Search for the cell housing the specified text and yield its [x, y] center coordinate. 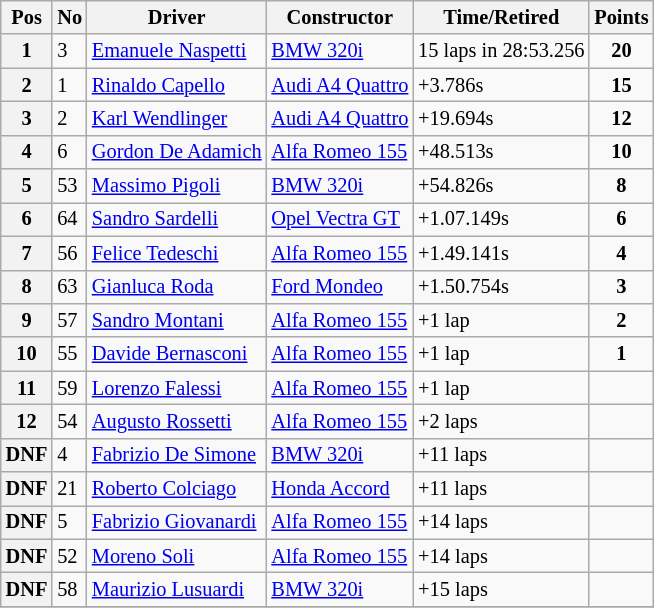
9 [27, 320]
+15 laps [501, 589]
Points [621, 17]
Ford Mondeo [340, 287]
Honda Accord [340, 489]
+54.826s [501, 186]
11 [27, 388]
Davide Bernasconi [177, 354]
+1.07.149s [501, 219]
15 [621, 85]
58 [70, 589]
63 [70, 287]
Emanuele Naspetti [177, 51]
Felice Tedeschi [177, 253]
Gianluca Roda [177, 287]
+1.50.754s [501, 287]
Moreno Soli [177, 556]
56 [70, 253]
59 [70, 388]
+3.786s [501, 85]
52 [70, 556]
Sandro Sardelli [177, 219]
64 [70, 219]
57 [70, 320]
Gordon De Adamich [177, 152]
54 [70, 421]
Pos [27, 17]
No [70, 17]
Massimo Pigoli [177, 186]
21 [70, 489]
+2 laps [501, 421]
Karl Wendlinger [177, 118]
20 [621, 51]
Maurizio Lusuardi [177, 589]
Fabrizio Giovanardi [177, 522]
7 [27, 253]
Sandro Montani [177, 320]
Constructor [340, 17]
Augusto Rossetti [177, 421]
Lorenzo Falessi [177, 388]
53 [70, 186]
55 [70, 354]
Opel Vectra GT [340, 219]
+19.694s [501, 118]
Driver [177, 17]
Time/Retired [501, 17]
+48.513s [501, 152]
+1.49.141s [501, 253]
Rinaldo Capello [177, 85]
Fabrizio De Simone [177, 455]
Roberto Colciago [177, 489]
15 laps in 28:53.256 [501, 51]
